Return the [x, y] coordinate for the center point of the cell that contains the specified text.  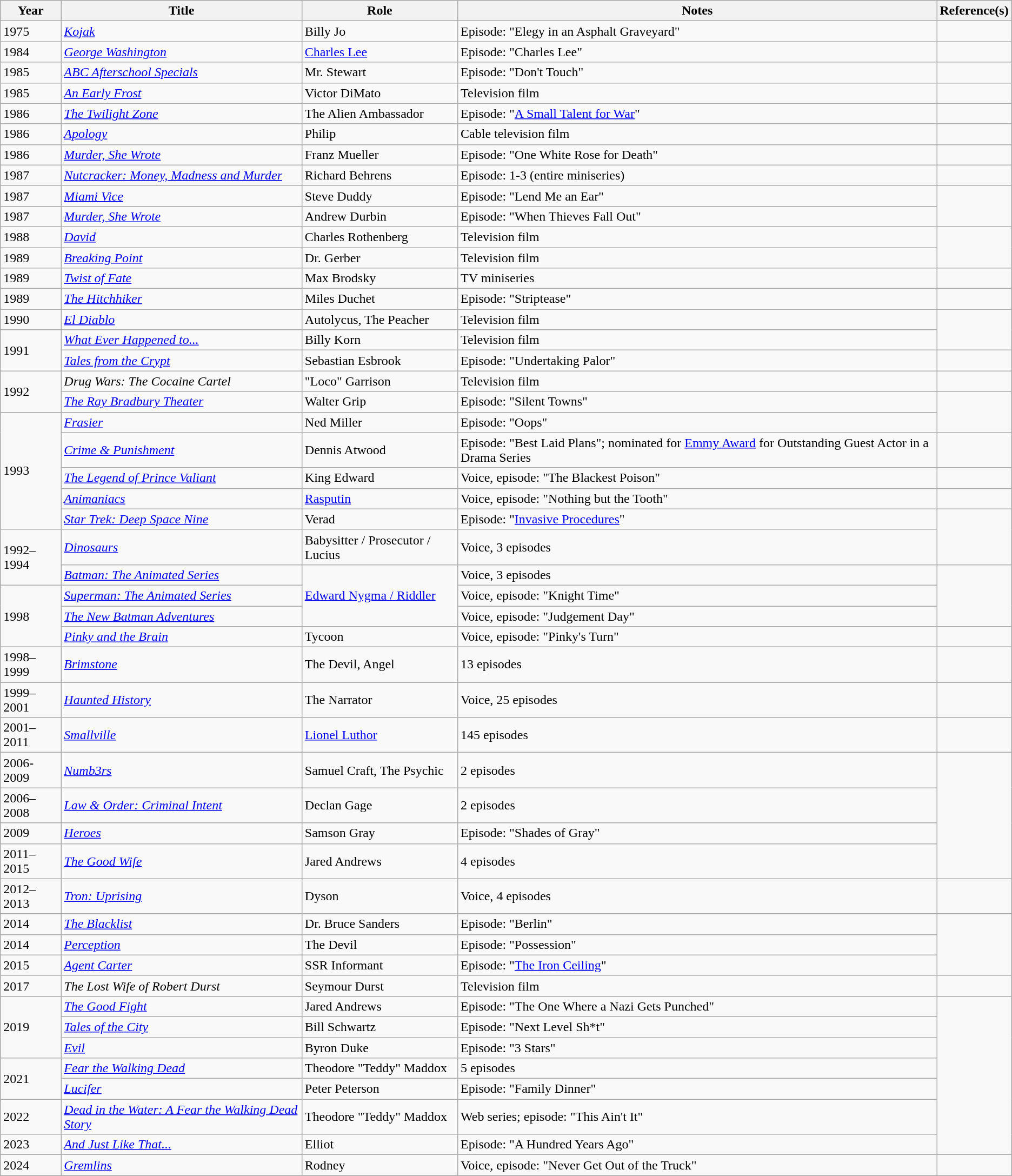
2024 [31, 1165]
Title [182, 11]
The Devil [379, 945]
Voice, episode: "The Blackest Poison" [697, 478]
King Edward [379, 478]
Episode: "Shades of Gray" [697, 833]
Max Brodsky [379, 278]
Dennis Atwood [379, 450]
The Ray Bradbury Theater [182, 402]
Elliot [379, 1145]
2001–2011 [31, 735]
Law & Order: Criminal Intent [182, 806]
Dyson [379, 896]
Billy Korn [379, 340]
Perception [182, 945]
Breaking Point [182, 258]
13 episodes [697, 665]
Philip [379, 134]
Bill Schwartz [379, 1027]
Seymour Durst [379, 986]
Dr. Bruce Sanders [379, 924]
Episode: "3 Stars" [697, 1047]
Miles Duchet [379, 299]
2009 [31, 833]
Animaniacs [182, 499]
5 episodes [697, 1068]
2022 [31, 1117]
Voice, 4 episodes [697, 896]
The Lost Wife of Robert Durst [182, 986]
Declan Gage [379, 806]
2017 [31, 986]
Tron: Uprising [182, 896]
2006–2008 [31, 806]
Episode: "Next Level Sh*t" [697, 1027]
Agent Carter [182, 965]
Episode: "Striptease" [697, 299]
Episode: "Lend Me an Ear" [697, 196]
Franz Mueller [379, 155]
An Early Frost [182, 93]
Voice, episode: "Knight Time" [697, 595]
Brimstone [182, 665]
The Legend of Prince Valiant [182, 478]
Episode: "The Iron Ceiling" [697, 965]
The Hitchhiker [182, 299]
Richard Behrens [379, 175]
The Narrator [379, 700]
Ned Miller [379, 422]
Episode: "Oops" [697, 422]
1992 [31, 391]
Dinosaurs [182, 547]
The Good Wife [182, 861]
Episode: "Undertaking Palor" [697, 361]
1993 [31, 470]
Voice, episode: "Nothing but the Tooth" [697, 499]
1991 [31, 350]
2023 [31, 1145]
SSR Informant [379, 965]
Samuel Craft, The Psychic [379, 770]
Walter Grip [379, 402]
Episode: "Charles Lee" [697, 52]
Crime & Punishment [182, 450]
Episode: "Don't Touch" [697, 72]
2012–2013 [31, 896]
Evil [182, 1047]
Autolycus, The Peacher [379, 320]
Episode: "Elegy in an Asphalt Graveyard" [697, 31]
Notes [697, 11]
Episode: "The One Where a Nazi Gets Punched" [697, 1006]
Episode: "Best Laid Plans"; nominated for Emmy Award for Outstanding Guest Actor in a Drama Series [697, 450]
Charles Rothenberg [379, 237]
Mr. Stewart [379, 72]
David [182, 237]
George Washington [182, 52]
Voice, episode: "Judgement Day" [697, 616]
Year [31, 11]
Billy Jo [379, 31]
The Blacklist [182, 924]
Web series; episode: "This Ain't It" [697, 1117]
2019 [31, 1027]
Lucifer [182, 1089]
Role [379, 11]
Victor DiMato [379, 93]
1988 [31, 237]
Episode: "Silent Towns" [697, 402]
Episode: "When Thieves Fall Out" [697, 216]
Drug Wars: The Cocaine Cartel [182, 381]
TV miniseries [697, 278]
Charles Lee [379, 52]
Heroes [182, 833]
Peter Peterson [379, 1089]
Voice, episode: "Pinky's Turn" [697, 637]
Twist of Fate [182, 278]
The Devil, Angel [379, 665]
Reference(s) [974, 11]
1992–1994 [31, 557]
Episode: 1-3 (entire miniseries) [697, 175]
Numb3rs [182, 770]
The Twilight Zone [182, 114]
Episode: "Possession" [697, 945]
Dead in the Water: A Fear the Walking Dead Story [182, 1117]
Smallville [182, 735]
1999–2001 [31, 700]
Babysitter / Prosecutor / Lucius [379, 547]
ABC Afterschool Specials [182, 72]
Pinky and the Brain [182, 637]
Dr. Gerber [379, 258]
Voice, 25 episodes [697, 700]
And Just Like That... [182, 1145]
Episode: "A Hundred Years Ago" [697, 1145]
The New Batman Adventures [182, 616]
Rasputin [379, 499]
1998–1999 [31, 665]
"Loco" Garrison [379, 381]
4 episodes [697, 861]
Star Trek: Deep Space Nine [182, 519]
2006-2009 [31, 770]
Episode: "One White Rose for Death" [697, 155]
Miami Vice [182, 196]
Episode: "Family Dinner" [697, 1089]
1998 [31, 616]
Sebastian Esbrook [379, 361]
Lionel Luthor [379, 735]
Steve Duddy [379, 196]
What Ever Happened to... [182, 340]
2011–2015 [31, 861]
Verad [379, 519]
Haunted History [182, 700]
The Good Fight [182, 1006]
1984 [31, 52]
Voice, episode: "Never Get Out of the Truck" [697, 1165]
Samson Gray [379, 833]
Fear the Walking Dead [182, 1068]
2015 [31, 965]
Kojak [182, 31]
Episode: "A Small Talent for War" [697, 114]
2021 [31, 1079]
Episode: "Berlin" [697, 924]
Superman: The Animated Series [182, 595]
145 episodes [697, 735]
1975 [31, 31]
Edward Nygma / Riddler [379, 595]
Tales of the City [182, 1027]
Cable television film [697, 134]
Andrew Durbin [379, 216]
Tales from the Crypt [182, 361]
Byron Duke [379, 1047]
1990 [31, 320]
Tycoon [379, 637]
Apology [182, 134]
Rodney [379, 1165]
El Diablo [182, 320]
Episode: "Invasive Procedures" [697, 519]
Batman: The Animated Series [182, 575]
Gremlins [182, 1165]
The Alien Ambassador [379, 114]
Frasier [182, 422]
Nutcracker: Money, Madness and Murder [182, 175]
